Identify which cell holds the provided text, then report its (x, y) central coordinate. 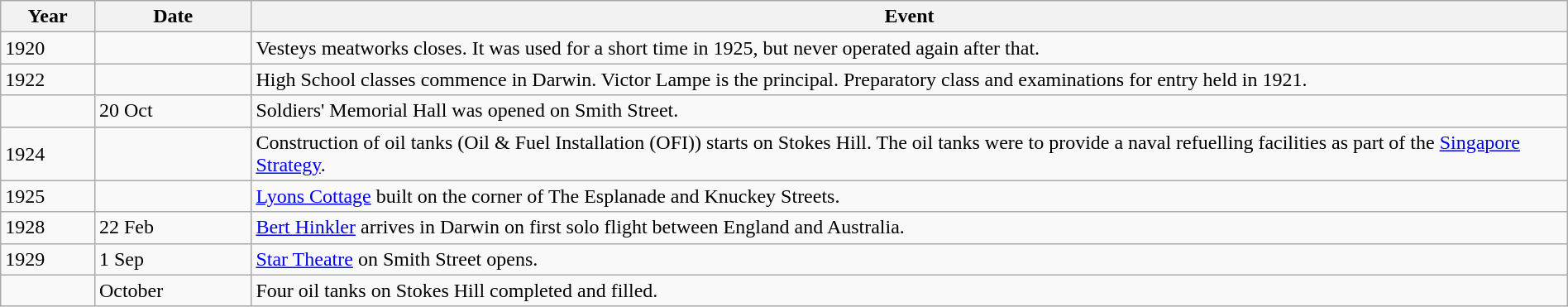
1928 (48, 228)
Vesteys meatworks closes. It was used for a short time in 1925, but never operated again after that. (910, 48)
1920 (48, 48)
Four oil tanks on Stokes Hill completed and filled. (910, 290)
Bert Hinkler arrives in Darwin on first solo flight between England and Australia. (910, 228)
Year (48, 17)
1922 (48, 79)
October (172, 290)
Star Theatre on Smith Street opens. (910, 259)
1929 (48, 259)
1924 (48, 154)
1925 (48, 196)
Lyons Cottage built on the corner of The Esplanade and Knuckey Streets. (910, 196)
20 Oct (172, 111)
Soldiers' Memorial Hall was opened on Smith Street. (910, 111)
Event (910, 17)
High School classes commence in Darwin. Victor Lampe is the principal. Preparatory class and examinations for entry held in 1921. (910, 79)
22 Feb (172, 228)
1 Sep (172, 259)
Date (172, 17)
